Scan for the cell matching the given text and deliver its [X, Y] coordinate at center. 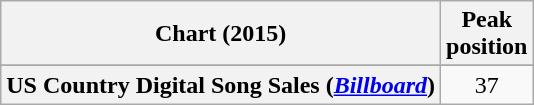
US Country Digital Song Sales (Billboard) [221, 85]
Chart (2015) [221, 34]
Peakposition [487, 34]
37 [487, 85]
